Scan for the cell matching the given text and deliver its [X, Y] coordinate at center. 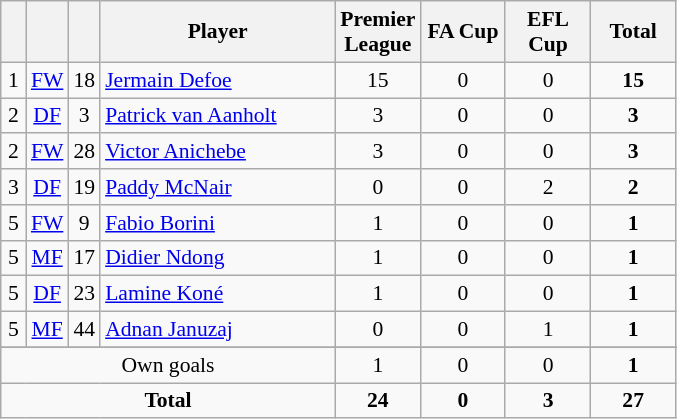
Own goals [168, 365]
Fabio Borini [218, 223]
Lamine Koné [218, 294]
Didier Ndong [218, 258]
23 [84, 294]
17 [84, 258]
9 [84, 223]
18 [84, 80]
Victor Anichebe [218, 152]
Patrick van Aanholt [218, 116]
Paddy McNair [218, 187]
24 [378, 401]
28 [84, 152]
44 [84, 330]
Adnan Januzaj [218, 330]
27 [634, 401]
FA Cup [462, 32]
19 [84, 187]
Player [218, 32]
EFL Cup [548, 32]
Jermain Defoe [218, 80]
Premier League [378, 32]
